Locate the cell with the specified text and output its [x, y] center coordinate. 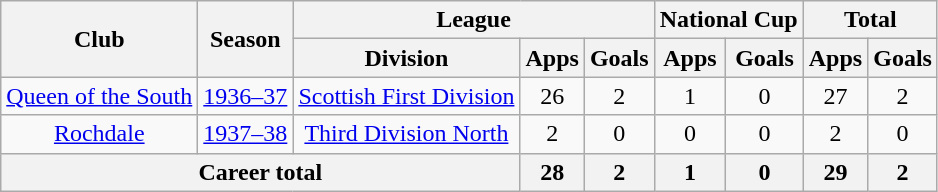
Career total [260, 172]
27 [835, 96]
Total [870, 20]
Rochdale [100, 134]
29 [835, 172]
Queen of the South [100, 96]
1936–37 [246, 96]
National Cup [728, 20]
League [474, 20]
Division [406, 58]
Club [100, 39]
Scottish First Division [406, 96]
1937–38 [246, 134]
Season [246, 39]
28 [552, 172]
Third Division North [406, 134]
26 [552, 96]
